Locate the cell with the specified text and output its [X, Y] center coordinate. 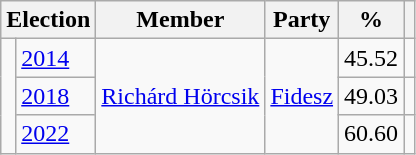
2018 [56, 96]
60.60 [372, 134]
% [372, 20]
45.52 [372, 58]
Election [48, 20]
Member [180, 20]
2014 [56, 58]
49.03 [372, 96]
Richárd Hörcsik [180, 96]
Party [302, 20]
2022 [56, 134]
Fidesz [302, 96]
